Determine the (X, Y) coordinate at the center of the cell enclosing the given text.  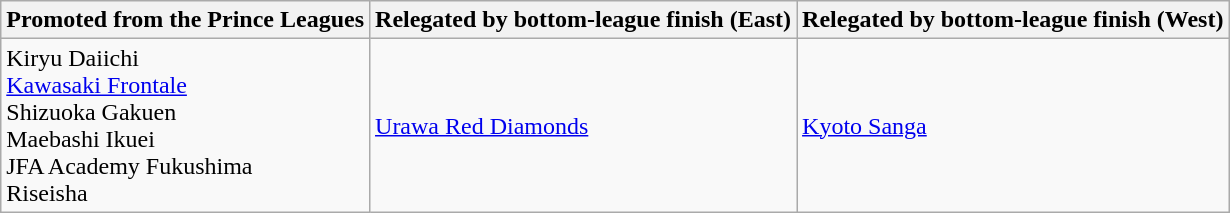
Promoted from the Prince Leagues (186, 20)
Relegated by bottom-league finish (West) (1013, 20)
Kyoto Sanga (1013, 126)
Kiryu DaiichiKawasaki FrontaleShizuoka GakuenMaebashi IkueiJFA Academy FukushimaRiseisha (186, 126)
Urawa Red Diamonds (584, 126)
Relegated by bottom-league finish (East) (584, 20)
